Detect which cell encompasses the target text, then output its (x, y) center coordinate. 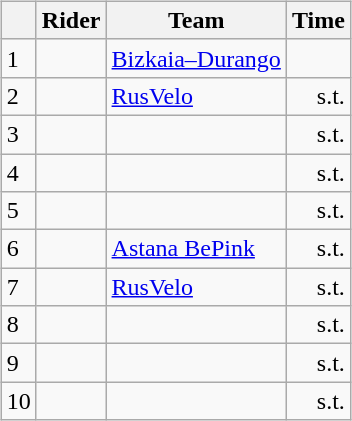
9 (18, 363)
7 (18, 287)
4 (18, 173)
Bizkaia–Durango (196, 58)
2 (18, 96)
Time (318, 20)
Team (196, 20)
6 (18, 249)
5 (18, 211)
10 (18, 401)
1 (18, 58)
Rider (71, 20)
8 (18, 325)
Astana BePink (196, 249)
3 (18, 134)
